Find where the given text appears and provide that cell's center as [x, y] coordinate. 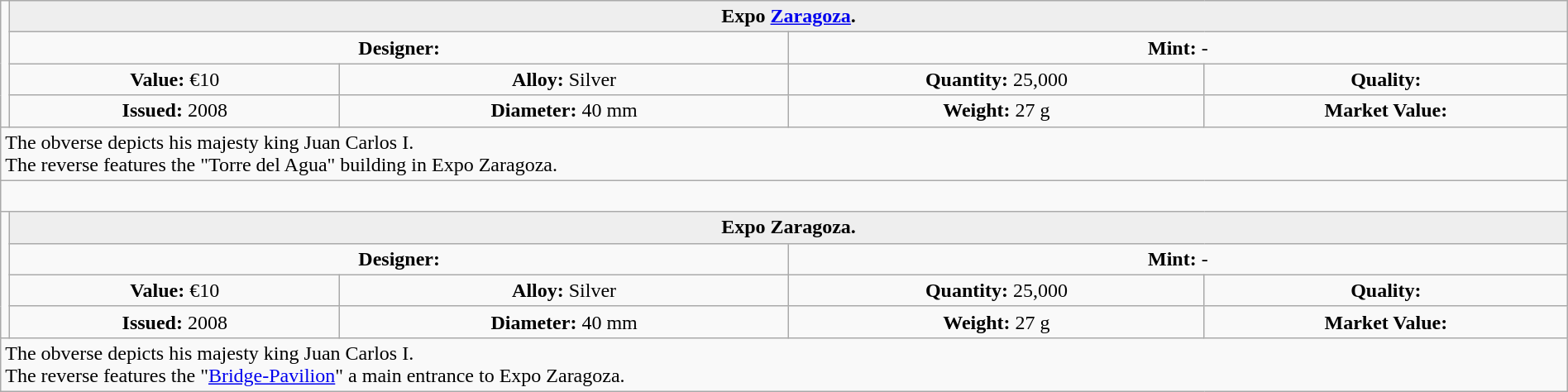
The obverse depicts his majesty king Juan Carlos I.The reverse features the "Torre del Agua" building in Expo Zaragoza. [784, 154]
The obverse depicts his majesty king Juan Carlos I.The reverse features the "Bridge-Pavilion" a main entrance to Expo Zaragoza. [784, 364]
